Identify which cell holds the provided text, then report its (X, Y) central coordinate. 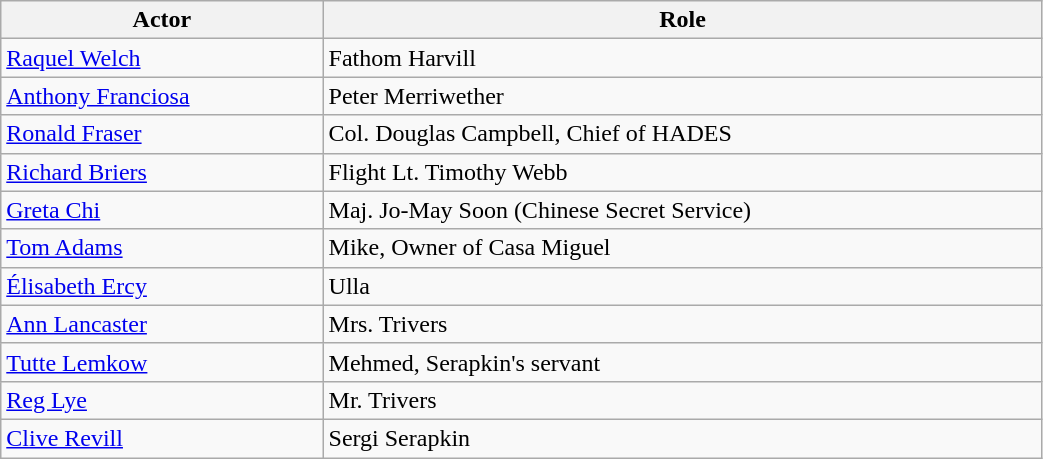
Clive Revill (162, 438)
Fathom Harvill (682, 58)
Mehmed, Serapkin's servant (682, 362)
Actor (162, 20)
Ronald Fraser (162, 134)
Anthony Franciosa (162, 96)
Greta Chi (162, 210)
Ann Lancaster (162, 324)
Sergi Serapkin (682, 438)
Ulla (682, 286)
Tom Adams (162, 248)
Mrs. Trivers (682, 324)
Flight Lt. Timothy Webb (682, 172)
Élisabeth Ercy (162, 286)
Raquel Welch (162, 58)
Maj. Jo-May Soon (Chinese Secret Service) (682, 210)
Mike, Owner of Casa Miguel (682, 248)
Reg Lye (162, 400)
Richard Briers (162, 172)
Peter Merriwether (682, 96)
Tutte Lemkow (162, 362)
Col. Douglas Campbell, Chief of HADES (682, 134)
Role (682, 20)
Mr. Trivers (682, 400)
